For the text-containing cell, return its midpoint in (X, Y) coordinate format. 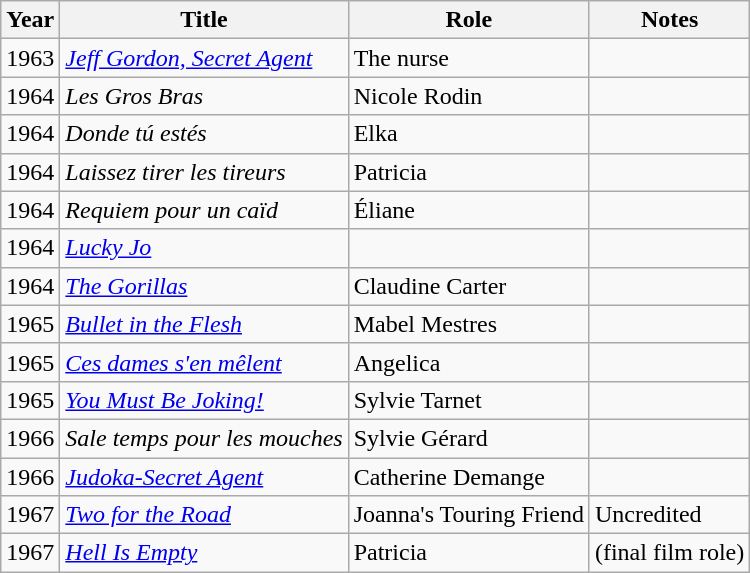
Claudine Carter (468, 286)
Sylvie Gérard (468, 438)
Donde tú estés (204, 134)
Angelica (468, 362)
Sylvie Tarnet (468, 400)
Mabel Mestres (468, 324)
Joanna's Touring Friend (468, 515)
Catherine Demange (468, 477)
Éliane (468, 210)
Les Gros Bras (204, 96)
Laissez tirer les tireurs (204, 172)
Notes (669, 20)
Hell Is Empty (204, 553)
The Gorillas (204, 286)
Ces dames s'en mêlent (204, 362)
1963 (30, 58)
Two for the Road (204, 515)
Sale temps pour les mouches (204, 438)
(final film role) (669, 553)
Requiem pour un caïd (204, 210)
Uncredited (669, 515)
You Must Be Joking! (204, 400)
Role (468, 20)
Elka (468, 134)
Bullet in the Flesh (204, 324)
Lucky Jo (204, 248)
Nicole Rodin (468, 96)
Title (204, 20)
Year (30, 20)
The nurse (468, 58)
Judoka-Secret Agent (204, 477)
Jeff Gordon, Secret Agent (204, 58)
